Locate the cell with the specified text and output its [x, y] center coordinate. 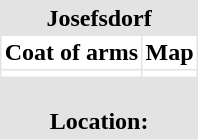
Coat of arms [72, 52]
Location: [100, 108]
Map [169, 52]
Josefsdorf [100, 18]
